Search for the cell housing the specified text and yield its [x, y] center coordinate. 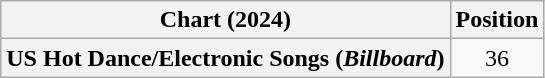
Chart (2024) [226, 20]
36 [497, 58]
US Hot Dance/Electronic Songs (Billboard) [226, 58]
Position [497, 20]
